Pinpoint the cell where the given text exists, returning its [X, Y] midpoint coordinate. 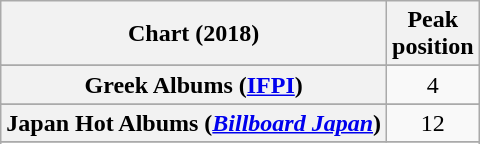
Greek Albums (IFPI) [194, 85]
Chart (2018) [194, 34]
Japan Hot Albums (Billboard Japan) [194, 123]
12 [433, 123]
4 [433, 85]
Peak position [433, 34]
